Provide the [X, Y] coordinate of the cell's center where the given text is located.  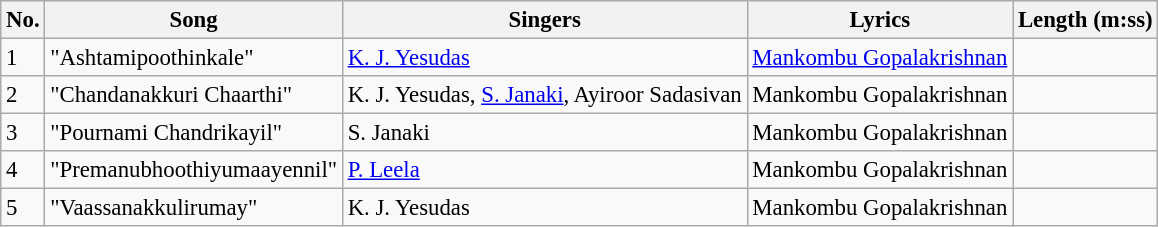
5 [23, 208]
"Ashtamipoothinkale" [194, 58]
2 [23, 95]
P. Leela [544, 170]
S. Janaki [544, 133]
No. [23, 20]
"Chandanakkuri Chaarthi" [194, 95]
Length (m:ss) [1086, 20]
4 [23, 170]
"Vaassanakkulirumay" [194, 208]
"Premanubhoothiyumaayennil" [194, 170]
K. J. Yesudas, S. Janaki, Ayiroor Sadasivan [544, 95]
1 [23, 58]
Singers [544, 20]
Song [194, 20]
Lyrics [880, 20]
"Pournami Chandrikayil" [194, 133]
3 [23, 133]
